Identify which cell holds the provided text, then report its [X, Y] central coordinate. 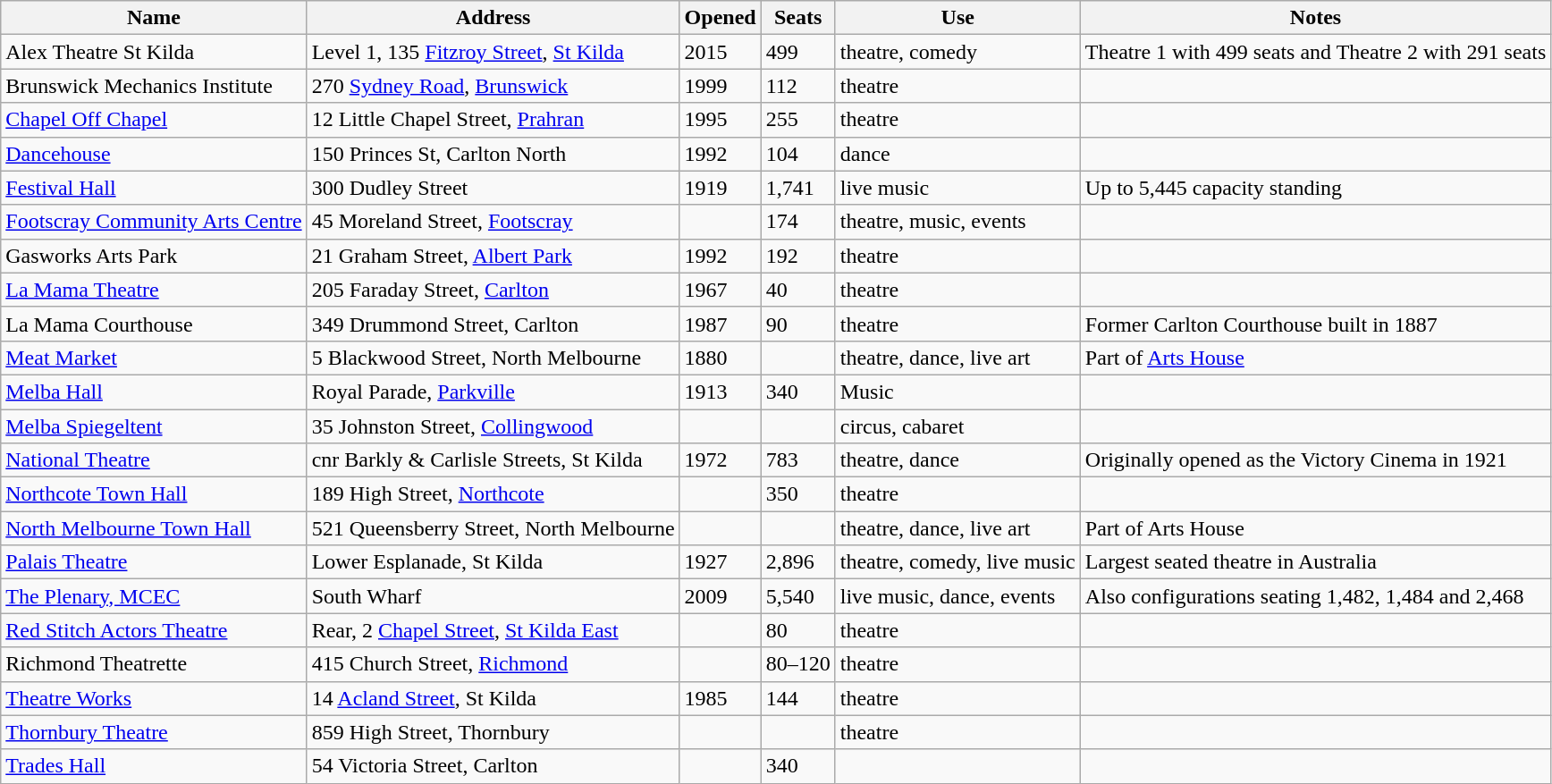
Festival Hall [154, 188]
1995 [721, 120]
80 [797, 630]
45 Moreland Street, Footscray [493, 222]
Theatre Works [154, 698]
40 [797, 290]
255 [797, 120]
270 Sydney Road, Brunswick [493, 86]
1967 [721, 290]
cnr Barkly & Carlisle Streets, St Kilda [493, 460]
live music, dance, events [957, 596]
1999 [721, 86]
189 High Street, Northcote [493, 494]
theatre, comedy, live music [957, 562]
521 Queensberry Street, North Melbourne [493, 528]
112 [797, 86]
Notes [1315, 18]
783 [797, 460]
La Mama Courthouse [154, 324]
35 Johnston Street, Collingwood [493, 426]
Dancehouse [154, 154]
Meat Market [154, 358]
Richmond Theatrette [154, 664]
1913 [721, 392]
Gasworks Arts Park [154, 256]
theatre, music, events [957, 222]
2009 [721, 596]
2,896 [797, 562]
1,741 [797, 188]
Use [957, 18]
90 [797, 324]
Northcote Town Hall [154, 494]
859 High Street, Thornbury [493, 732]
Red Stitch Actors Theatre [154, 630]
Also configurations seating 1,482, 1,484 and 2,468 [1315, 596]
Lower Esplanade, St Kilda [493, 562]
300 Dudley Street [493, 188]
Palais Theatre [154, 562]
Melba Spiegeltent [154, 426]
12 Little Chapel Street, Prahran [493, 120]
live music [957, 188]
144 [797, 698]
Up to 5,445 capacity standing [1315, 188]
1972 [721, 460]
1987 [721, 324]
54 Victoria Street, Carlton [493, 766]
Former Carlton Courthouse built in 1887 [1315, 324]
Name [154, 18]
Brunswick Mechanics Institute [154, 86]
150 Princes St, Carlton North [493, 154]
Music [957, 392]
theatre, dance [957, 460]
Seats [797, 18]
Address [493, 18]
The Plenary, MCEC [154, 596]
14 Acland Street, St Kilda [493, 698]
National Theatre [154, 460]
South Wharf [493, 596]
5,540 [797, 596]
80–120 [797, 664]
192 [797, 256]
theatre, comedy [957, 52]
Opened [721, 18]
Originally opened as the Victory Cinema in 1921 [1315, 460]
La Mama Theatre [154, 290]
499 [797, 52]
Level 1, 135 Fitzroy Street, St Kilda [493, 52]
Alex Theatre St Kilda [154, 52]
205 Faraday Street, Carlton [493, 290]
21 Graham Street, Albert Park [493, 256]
1927 [721, 562]
Rear, 2 Chapel Street, St Kilda East [493, 630]
350 [797, 494]
circus, cabaret [957, 426]
Chapel Off Chapel [154, 120]
1880 [721, 358]
174 [797, 222]
dance [957, 154]
Trades Hall [154, 766]
5 Blackwood Street, North Melbourne [493, 358]
2015 [721, 52]
North Melbourne Town Hall [154, 528]
Melba Hall [154, 392]
104 [797, 154]
Footscray Community Arts Centre [154, 222]
349 Drummond Street, Carlton [493, 324]
Theatre 1 with 499 seats and Theatre 2 with 291 seats [1315, 52]
Thornbury Theatre [154, 732]
415 Church Street, Richmond [493, 664]
Royal Parade, Parkville [493, 392]
1985 [721, 698]
1919 [721, 188]
Largest seated theatre in Australia [1315, 562]
